Pinpoint the cell where the given text exists, returning its [X, Y] midpoint coordinate. 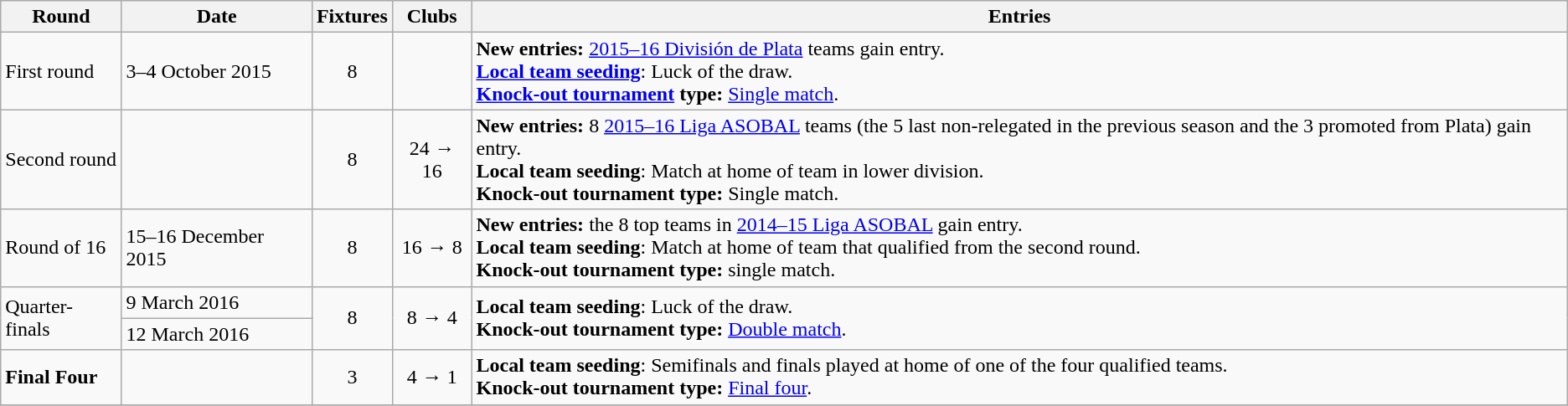
15–16 December 2015 [216, 248]
Entries [1019, 17]
Second round [61, 159]
Fixtures [352, 17]
Local team seeding: Semifinals and finals played at home of one of the four qualified teams.Knock-out tournament type: Final four. [1019, 377]
Local team seeding: Luck of the draw.Knock-out tournament type: Double match. [1019, 318]
Quarter-finals [61, 318]
Clubs [432, 17]
16 → 8 [432, 248]
3–4 October 2015 [216, 71]
Final Four [61, 377]
New entries: 2015–16 División de Plata teams gain entry.Local team seeding: Luck of the draw.Knock-out tournament type: Single match. [1019, 71]
Round [61, 17]
3 [352, 377]
24 → 16 [432, 159]
4 → 1 [432, 377]
8 → 4 [432, 318]
Round of 16 [61, 248]
9 March 2016 [216, 302]
First round [61, 71]
12 March 2016 [216, 334]
Date [216, 17]
